Determine the (x, y) coordinate at the center of the cell enclosing the given text.  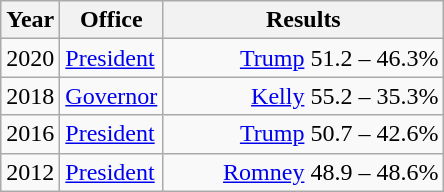
Romney 48.9 – 48.6% (304, 172)
2020 (30, 58)
Year (30, 20)
Governor (112, 96)
Office (112, 20)
2016 (30, 134)
2012 (30, 172)
2018 (30, 96)
Trump 51.2 – 46.3% (304, 58)
Kelly 55.2 – 35.3% (304, 96)
Trump 50.7 – 42.6% (304, 134)
Results (304, 20)
